Return [x, y] of the center of cell containing provided text 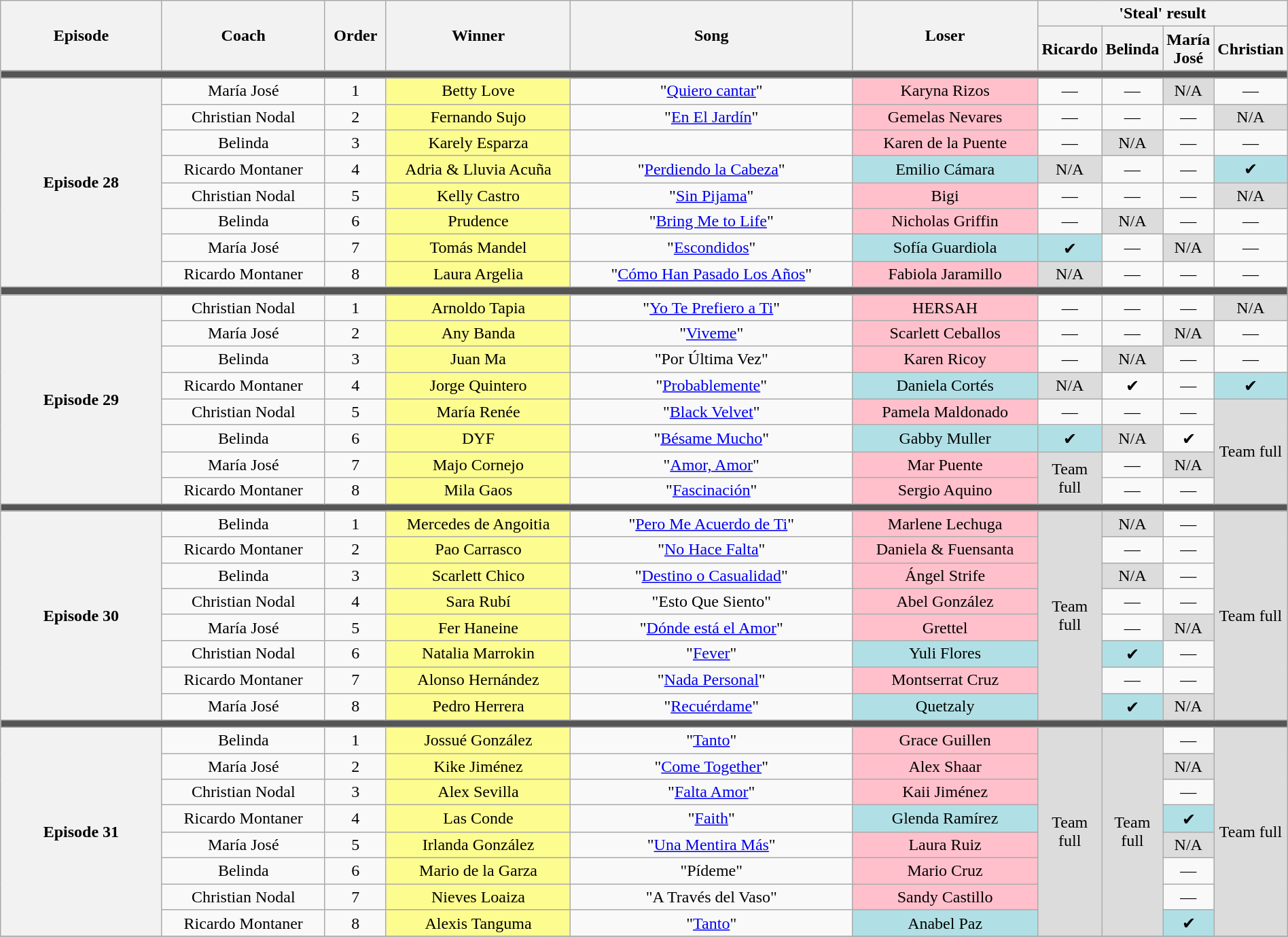
"Esto Que Siento" [712, 601]
"Quiero cantar" [712, 91]
Ángel Strife [946, 576]
Daniela & Fuensanta [946, 550]
Alex Sevilla [478, 792]
Scarlett Chico [478, 576]
María Renée [478, 412]
Jorge Quintero [478, 386]
Sergio Aquino [946, 491]
Bigi [946, 196]
Ricardo [1070, 49]
"Sin Pijama" [712, 196]
"Por Última Vez" [712, 359]
Episode [82, 35]
'Steal' result [1163, 14]
Emilio Cámara [946, 169]
Fer Haneine [478, 627]
Scarlett Ceballos [946, 334]
"Pero Me Acuerdo de Ti" [712, 524]
"Yo Te Prefiero a Ti" [712, 308]
Laura Argelia [478, 274]
Winner [478, 35]
"Faith" [712, 819]
"Viveme" [712, 334]
Daniela Cortés [946, 386]
Kelly Castro [478, 196]
"Bring Me to Life" [712, 222]
Irlanda González [478, 845]
"Probablemente" [712, 386]
Alexis Tanguma [478, 923]
Mila Gaos [478, 491]
Abel González [946, 601]
Alex Shaar [946, 766]
Sara Rubí [478, 601]
Majo Cornejo [478, 465]
Loser [946, 35]
Quetzaly [946, 707]
"Pídeme" [712, 870]
Anabel Paz [946, 923]
Kike Jiménez [478, 766]
"No Hace Falta" [712, 550]
Pedro Herrera [478, 707]
"Black Velvet" [712, 412]
Laura Ruiz [946, 845]
Episode 28 [82, 183]
"Falta Amor" [712, 792]
HERSAH [946, 308]
Sandy Castillo [946, 896]
Tomás Mandel [478, 248]
Grettel [946, 627]
Nieves Loaiza [478, 896]
Jossué González [478, 741]
Karyna Rizos [946, 91]
Arnoldo Tapia [478, 308]
Las Conde [478, 819]
Adria & Lluvia Acuña [478, 169]
Pao Carrasco [478, 550]
"Escondidos" [712, 248]
Gemelas Nevares [946, 117]
"Fever" [712, 654]
Mar Puente [946, 465]
Coach [243, 35]
"Nada Personal" [712, 680]
Sofía Guardiola [946, 248]
Fabiola Jaramillo [946, 274]
Karen Ricoy [946, 359]
Kaii Jiménez [946, 792]
Natalia Marrokin [478, 654]
Christian [1251, 49]
Mario de la Garza [478, 870]
Yuli Flores [946, 654]
"Fascinación" [712, 491]
DYF [478, 438]
"Una Mentira Más" [712, 845]
Order [355, 35]
Glenda Ramírez [946, 819]
"Come Together" [712, 766]
Gabby Muller [946, 438]
Montserrat Cruz [946, 680]
"Recuérdame" [712, 707]
Mario Cruz [946, 870]
Juan Ma [478, 359]
Karely Esparza [478, 143]
Grace Guillen [946, 741]
Karen de la Puente [946, 143]
"Amor, Amor" [712, 465]
Prudence [478, 222]
"Cómo Han Pasado Los Años" [712, 274]
Episode 29 [82, 400]
Alonso Hernández [478, 680]
"Destino o Casualidad" [712, 576]
"Dónde está el Amor" [712, 627]
Song [712, 35]
"A Través del Vaso" [712, 896]
Episode 31 [82, 832]
Betty Love [478, 91]
Episode 30 [82, 616]
"En El Jardín" [712, 117]
Fernando Sujo [478, 117]
Mercedes de Angoitia [478, 524]
Any Banda [478, 334]
Nicholas Griffin [946, 222]
"Bésame Mucho" [712, 438]
"Perdiendo la Cabeza" [712, 169]
Marlene Lechuga [946, 524]
Pamela Maldonado [946, 412]
